Detect which cell encompasses the target text, then output its [X, Y] center coordinate. 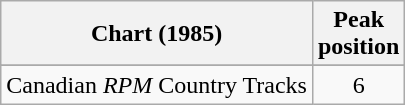
Peakposition [358, 34]
6 [358, 85]
Canadian RPM Country Tracks [157, 85]
Chart (1985) [157, 34]
